From the cell containing the given text, extract its center point as [X, Y] coordinate. 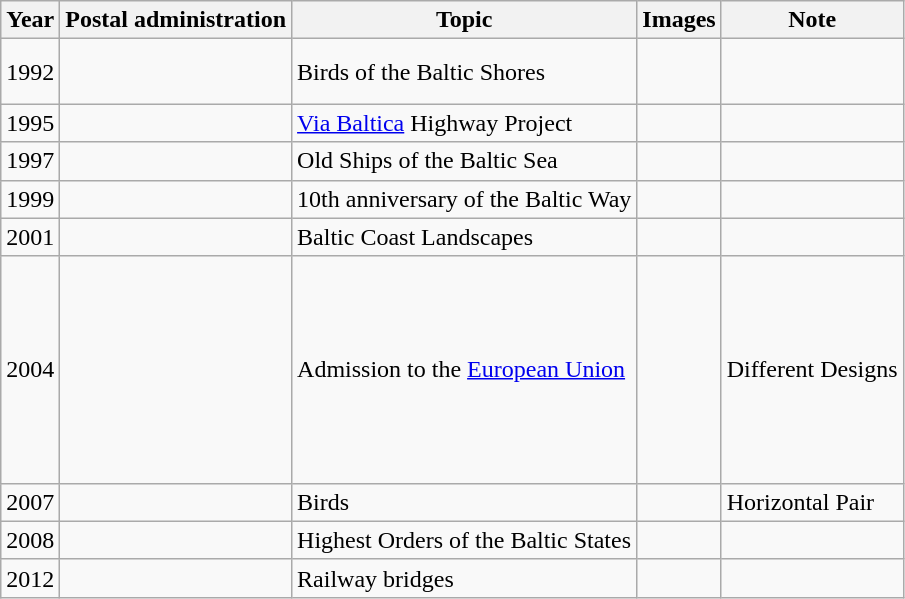
Via Baltica Highway Project [464, 123]
2001 [30, 237]
Postal administration [176, 20]
1999 [30, 199]
2007 [30, 502]
Topic [464, 20]
10th anniversary of the Baltic Way [464, 199]
2008 [30, 540]
Note [812, 20]
2004 [30, 370]
Images [679, 20]
Year [30, 20]
Horizontal Pair [812, 502]
1995 [30, 123]
Birds [464, 502]
2012 [30, 578]
Baltic Coast Landscapes [464, 237]
1992 [30, 72]
Old Ships of the Baltic Sea [464, 161]
Railway bridges [464, 578]
1997 [30, 161]
Birds of the Baltic Shores [464, 72]
Highest Orders of the Baltic States [464, 540]
Different Designs [812, 370]
Admission to the European Union [464, 370]
